For the text-containing cell, return its midpoint in (x, y) coordinate format. 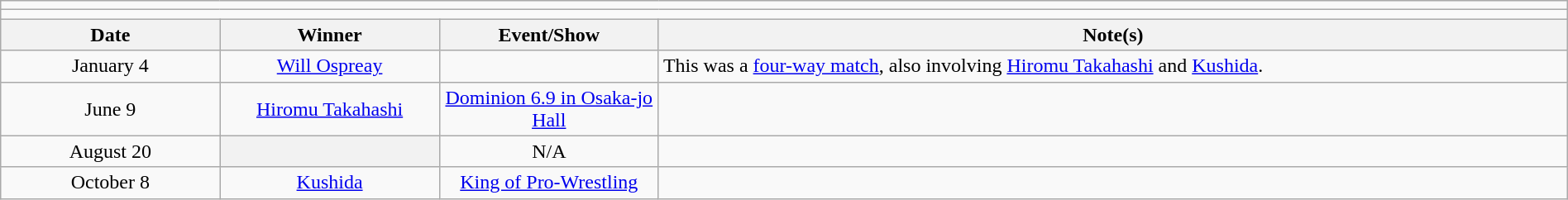
Event/Show (549, 35)
June 9 (111, 109)
October 8 (111, 183)
January 4 (111, 66)
Dominion 6.9 in Osaka-jo Hall (549, 109)
August 20 (111, 151)
N/A (549, 151)
Kushida (329, 183)
King of Pro-Wrestling (549, 183)
Hiromu Takahashi (329, 109)
Winner (329, 35)
This was a four-way match, also involving Hiromu Takahashi and Kushida. (1113, 66)
Will Ospreay (329, 66)
Date (111, 35)
Note(s) (1113, 35)
